Find where the given text appears and provide that cell's center as [x, y] coordinate. 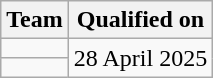
Team [35, 20]
28 April 2025 [140, 58]
Qualified on [140, 20]
